Extract the (X, Y) coordinate from the center of the cell holding the provided text.  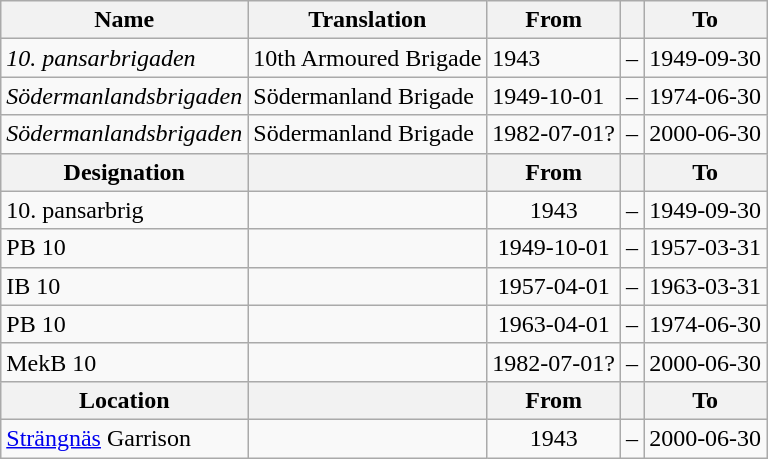
Strängnäs Garrison (124, 438)
Translation (368, 20)
10th Armoured Brigade (368, 58)
1957-04-01 (554, 286)
10. pansarbrigaden (124, 58)
Location (124, 400)
1957-03-31 (706, 248)
Designation (124, 172)
Name (124, 20)
IB 10 (124, 286)
1963-03-31 (706, 286)
1963-04-01 (554, 324)
10. pansarbrig (124, 210)
MekB 10 (124, 362)
